Determine the [X, Y] coordinate at the center of the cell enclosing the given text.  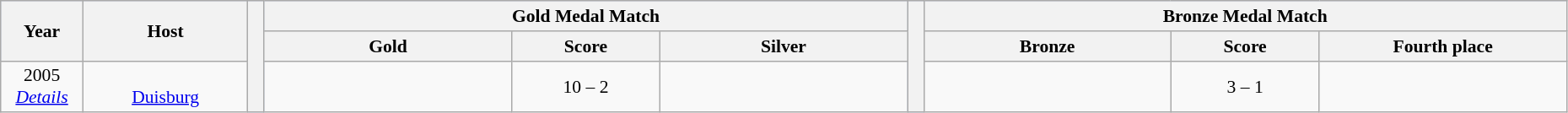
Fourth place [1442, 46]
Year [42, 30]
10 – 2 [586, 86]
Silver [783, 46]
Host [165, 30]
3 – 1 [1245, 86]
Gold Medal Match [585, 16]
Bronze Medal Match [1245, 16]
Gold [388, 46]
2005 Details [42, 86]
Duisburg [165, 86]
Bronze [1048, 46]
